Output the [x, y] coordinate of the center of the cell containing the given text.  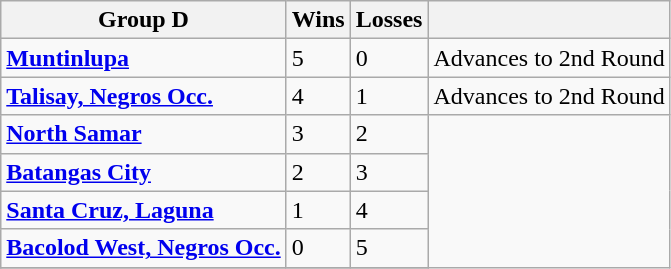
Batangas City [144, 172]
Talisay, Negros Occ. [144, 96]
Muntinlupa [144, 58]
Bacolod West, Negros Occ. [144, 248]
Santa Cruz, Laguna [144, 210]
Wins [318, 20]
Losses [389, 20]
Group D [144, 20]
North Samar [144, 134]
